Capture the cell that displays the provided text and extract its (x, y) central coordinate. 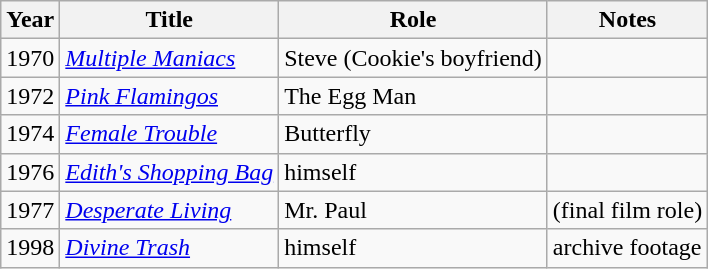
1970 (30, 58)
archive footage (627, 248)
1998 (30, 248)
Divine Trash (170, 248)
(final film role) (627, 210)
Year (30, 20)
Desperate Living (170, 210)
1976 (30, 172)
Pink Flamingos (170, 96)
1977 (30, 210)
Role (414, 20)
Edith's Shopping Bag (170, 172)
1972 (30, 96)
Butterfly (414, 134)
Female Trouble (170, 134)
1974 (30, 134)
Mr. Paul (414, 210)
Notes (627, 20)
Steve (Cookie's boyfriend) (414, 58)
Multiple Maniacs (170, 58)
Title (170, 20)
The Egg Man (414, 96)
